Identify which cell holds the provided text, then report its (x, y) central coordinate. 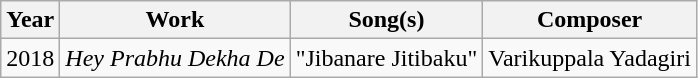
Song(s) (386, 20)
Year (30, 20)
Work (175, 20)
Varikuppala Yadagiri (590, 58)
Composer (590, 20)
2018 (30, 58)
"Jibanare Jitibaku" (386, 58)
Hey Prabhu Dekha De (175, 58)
